Identify which cell holds the provided text, then report its (X, Y) central coordinate. 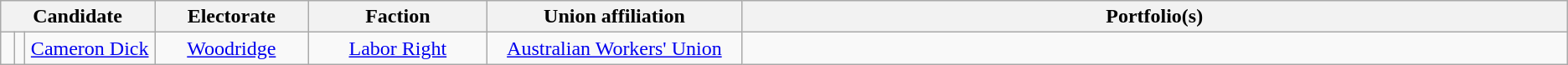
Electorate (231, 17)
Union affiliation (615, 17)
Faction (398, 17)
Portfolio(s) (1154, 17)
Australian Workers' Union (615, 48)
Woodridge (231, 48)
Cameron Dick (90, 48)
Candidate (78, 17)
Labor Right (398, 48)
